Return the [X, Y] coordinate for the center point of the cell that contains the specified text.  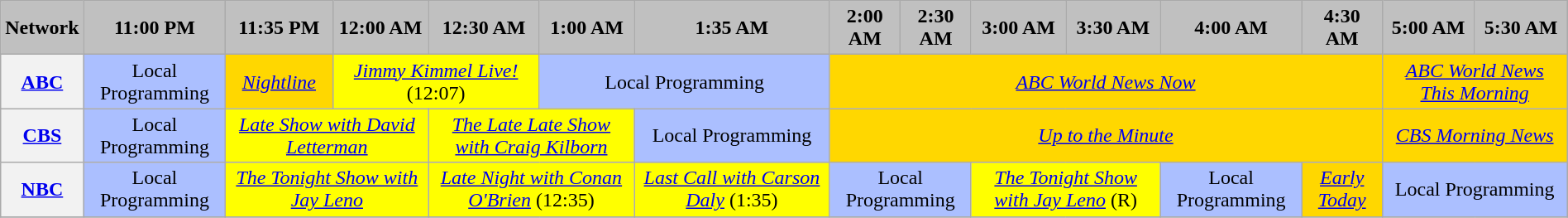
CBS [42, 136]
CBS Morning News [1475, 136]
2:30 AM [936, 28]
1:35 AM [732, 28]
12:30 AM [484, 28]
The Tonight Show with Jay Leno (R) [1065, 189]
1:00 AM [587, 28]
NBC [42, 189]
Late Show with David Letterman [327, 136]
4:30 AM [1341, 28]
2:00 AM [865, 28]
The Late Late Show with Craig Kilborn [531, 136]
5:00 AM [1428, 28]
ABC [42, 81]
Network [42, 28]
3:00 AM [1018, 28]
5:30 AM [1521, 28]
ABC World News This Morning [1475, 81]
The Tonight Show with Jay Leno [327, 189]
Up to the Minute [1106, 136]
Last Call with Carson Daly (1:35) [732, 189]
11:35 PM [280, 28]
ABC World News Now [1106, 81]
12:00 AM [380, 28]
Jimmy Kimmel Live! (12:07) [436, 81]
Nightline [280, 81]
11:00 PM [155, 28]
4:00 AM [1231, 28]
Early Today [1341, 189]
3:30 AM [1113, 28]
Late Night with Conan O'Brien (12:35) [531, 189]
